Identify which cell holds the provided text, then report its (x, y) central coordinate. 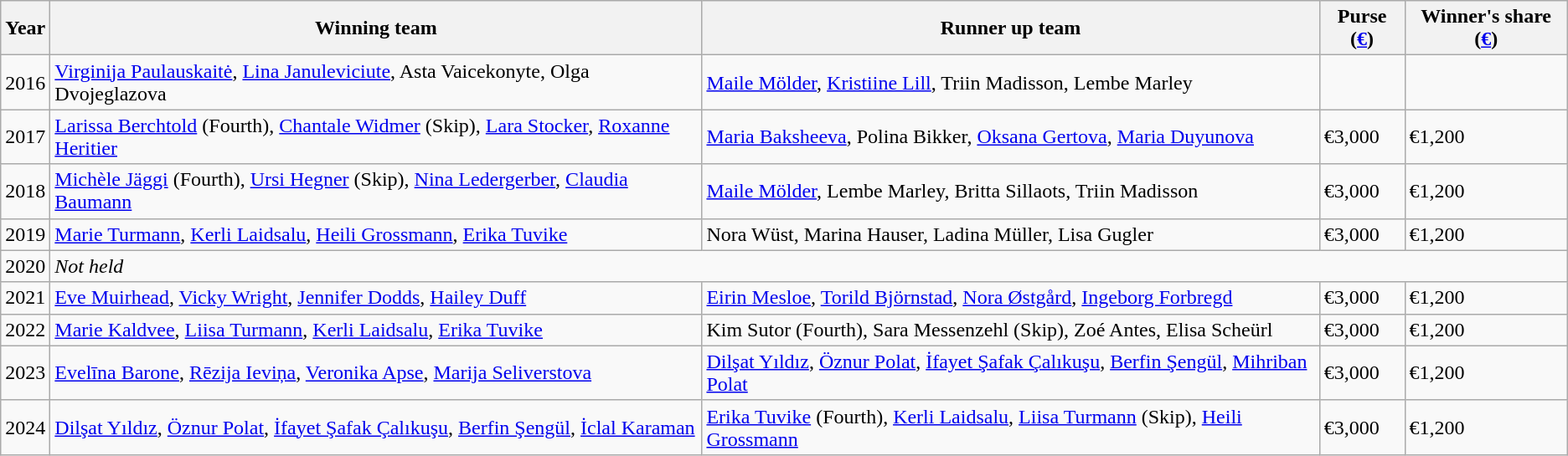
Maile Mölder, Lembe Marley, Britta Sillaots, Triin Madisson (1010, 191)
Not held (809, 266)
Winner's share (€) (1486, 28)
Maria Baksheeva, Polina Bikker, Oksana Gertova, Maria Duyunova (1010, 137)
Dilşat Yıldız, Öznur Polat, İfayet Şafak Çalıkuşu, Berfin Şengül, Mihriban Polat (1010, 373)
2024 (25, 427)
Year (25, 28)
Eve Muirhead, Vicky Wright, Jennifer Dodds, Hailey Duff (376, 298)
Marie Kaldvee, Liisa Turmann, Kerli Laidsalu, Erika Tuvike (376, 330)
Erika Tuvike (Fourth), Kerli Laidsalu, Liisa Turmann (Skip), Heili Grossmann (1010, 427)
2018 (25, 191)
Virginija Paulauskaitė, Lina Januleviciute, Asta Vaicekonyte, Olga Dvojeglazova (376, 82)
2021 (25, 298)
2023 (25, 373)
Marie Turmann, Kerli Laidsalu, Heili Grossmann, Erika Tuvike (376, 234)
Nora Wüst, Marina Hauser, Ladina Müller, Lisa Gugler (1010, 234)
Winning team (376, 28)
2020 (25, 266)
Evelīna Barone, Rēzija Ieviņa, Veronika Apse, Marija Seliverstova (376, 373)
Larissa Berchtold (Fourth), Chantale Widmer (Skip), Lara Stocker, Roxanne Heritier (376, 137)
Purse (€) (1362, 28)
Eirin Mesloe, Torild Björnstad, Nora Østgård, Ingeborg Forbregd (1010, 298)
2019 (25, 234)
Maile Mölder, Kristiine Lill, Triin Madisson, Lembe Marley (1010, 82)
2016 (25, 82)
2022 (25, 330)
Kim Sutor (Fourth), Sara Messenzehl (Skip), Zoé Antes, Elisa Scheürl (1010, 330)
Runner up team (1010, 28)
2017 (25, 137)
Dilşat Yıldız, Öznur Polat, İfayet Şafak Çalıkuşu, Berfin Şengül, İclal Karaman (376, 427)
Michèle Jäggi (Fourth), Ursi Hegner (Skip), Nina Ledergerber, Claudia Baumann (376, 191)
